Return [x, y] of the center of cell containing provided text 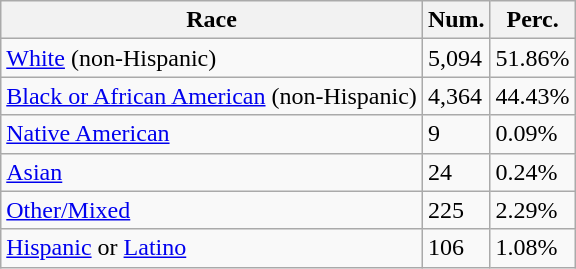
White (non-Hispanic) [212, 58]
5,094 [456, 58]
1.08% [532, 248]
2.29% [532, 210]
Other/Mixed [212, 210]
Black or African American (non-Hispanic) [212, 96]
106 [456, 248]
0.09% [532, 134]
Race [212, 20]
4,364 [456, 96]
Asian [212, 172]
225 [456, 210]
0.24% [532, 172]
44.43% [532, 96]
24 [456, 172]
9 [456, 134]
Native American [212, 134]
51.86% [532, 58]
Perc. [532, 20]
Hispanic or Latino [212, 248]
Num. [456, 20]
